Detect which cell encompasses the target text, then output its (X, Y) center coordinate. 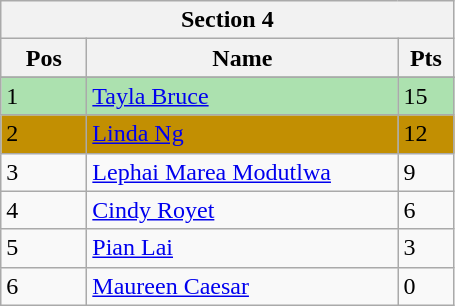
Name (242, 58)
Pos (44, 58)
12 (426, 134)
Cindy Royet (242, 210)
2 (44, 134)
Pian Lai (242, 248)
Section 4 (228, 20)
15 (426, 96)
5 (44, 248)
9 (426, 172)
Pts (426, 58)
Lephai Marea Modutlwa (242, 172)
Linda Ng (242, 134)
4 (44, 210)
1 (44, 96)
Tayla Bruce (242, 96)
0 (426, 286)
Maureen Caesar (242, 286)
